Detect which cell encompasses the target text, then output its [x, y] center coordinate. 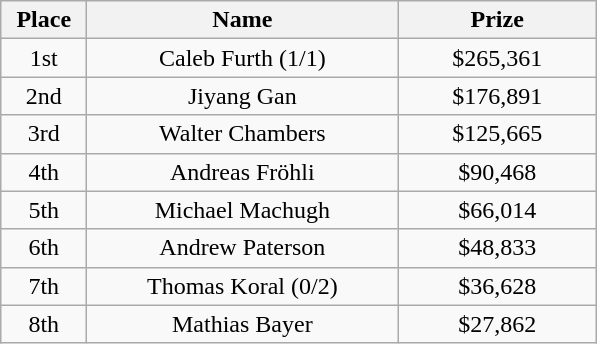
4th [44, 172]
Mathias Bayer [242, 324]
$176,891 [498, 96]
7th [44, 286]
Michael Machugh [242, 210]
Thomas Koral (0/2) [242, 286]
$125,665 [498, 134]
2nd [44, 96]
$66,014 [498, 210]
6th [44, 248]
Walter Chambers [242, 134]
5th [44, 210]
1st [44, 58]
Andreas Fröhli [242, 172]
Jiyang Gan [242, 96]
$27,862 [498, 324]
3rd [44, 134]
Name [242, 20]
$48,833 [498, 248]
Andrew Paterson [242, 248]
Caleb Furth (1/1) [242, 58]
Prize [498, 20]
$90,468 [498, 172]
8th [44, 324]
Place [44, 20]
$265,361 [498, 58]
$36,628 [498, 286]
